Output the [x, y] coordinate of the center of the cell containing the given text.  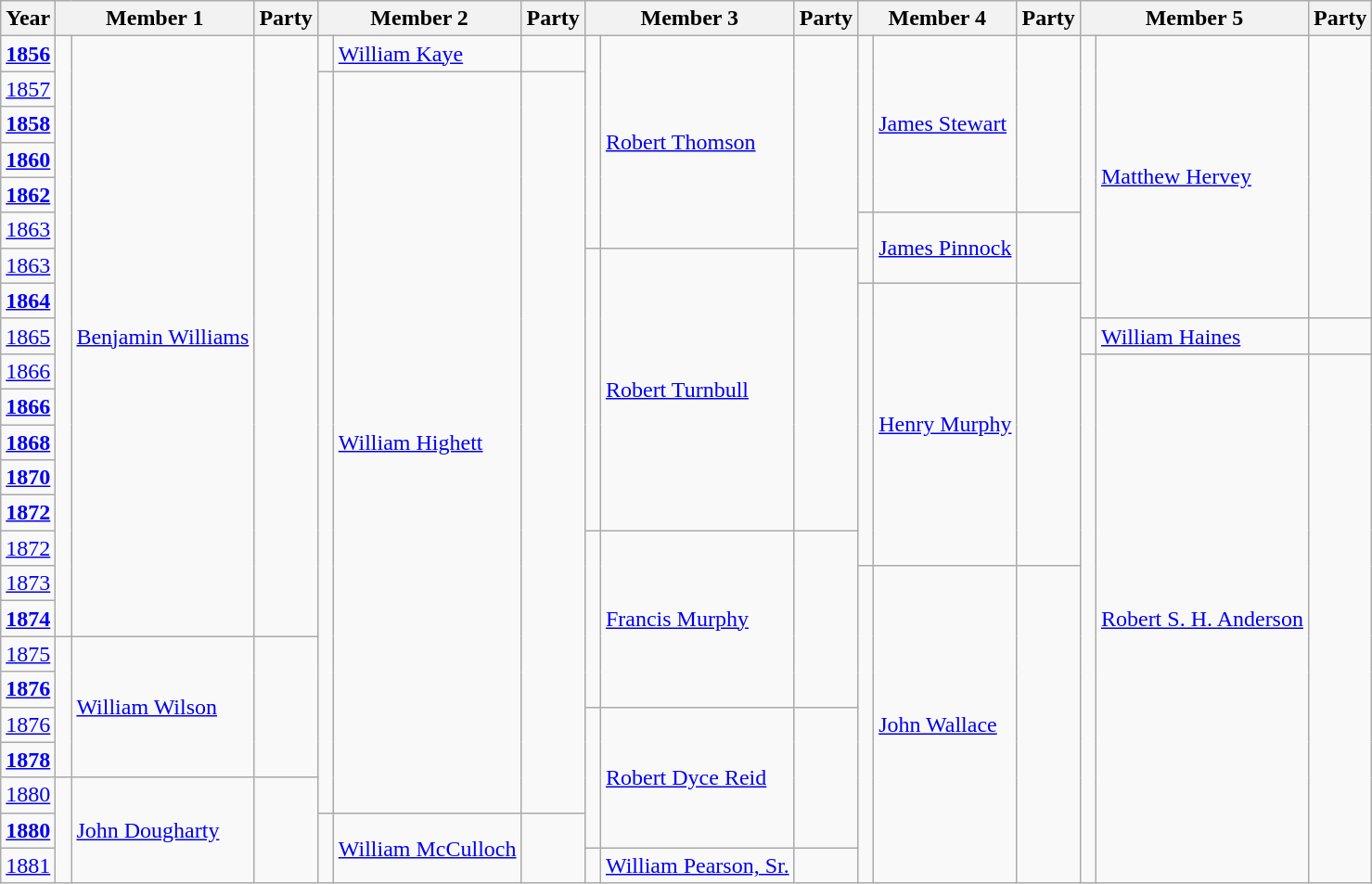
John Wallace [945, 725]
1878 [28, 760]
Henry Murphy [945, 424]
1868 [28, 442]
William Wilson [163, 707]
1881 [28, 865]
William Highett [427, 442]
Robert Dyce Reid [698, 777]
Francis Murphy [698, 619]
William McCulloch [427, 848]
Member 1 [155, 19]
James Pinnock [945, 248]
Member 2 [419, 19]
Matthew Hervey [1202, 177]
William Pearson, Sr. [698, 865]
Year [28, 19]
Member 3 [689, 19]
1864 [28, 301]
Member 5 [1194, 19]
1860 [28, 160]
1874 [28, 619]
William Kaye [427, 54]
1873 [28, 583]
1875 [28, 654]
Benjamin Williams [163, 336]
Robert S. H. Anderson [1202, 618]
1862 [28, 195]
1870 [28, 478]
Robert Thomson [698, 142]
James Stewart [945, 124]
Robert Turnbull [698, 389]
1858 [28, 124]
Member 4 [937, 19]
1857 [28, 89]
1856 [28, 54]
William Haines [1202, 336]
1865 [28, 336]
John Dougharty [163, 830]
